Identify which cell holds the provided text, then report its (X, Y) central coordinate. 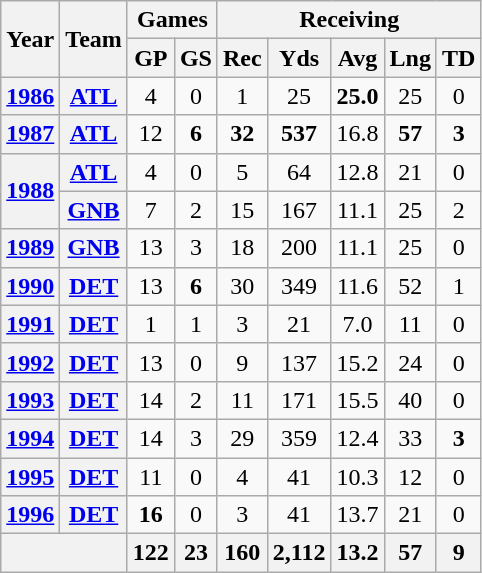
Receiving (348, 20)
122 (150, 553)
1988 (30, 191)
32 (242, 134)
1990 (30, 286)
33 (410, 438)
13.2 (358, 553)
167 (299, 210)
Team (94, 39)
64 (299, 172)
24 (410, 362)
18 (242, 248)
Lng (410, 58)
171 (299, 400)
25.0 (358, 96)
1986 (30, 96)
Avg (358, 58)
23 (196, 553)
1991 (30, 324)
7 (150, 210)
1995 (30, 477)
1987 (30, 134)
10.3 (358, 477)
349 (299, 286)
GS (196, 58)
TD (458, 58)
15.5 (358, 400)
12.4 (358, 438)
1992 (30, 362)
30 (242, 286)
2,112 (299, 553)
Rec (242, 58)
13.7 (358, 515)
Yds (299, 58)
11.6 (358, 286)
1994 (30, 438)
5 (242, 172)
15.2 (358, 362)
1996 (30, 515)
16.8 (358, 134)
7.0 (358, 324)
Games (172, 20)
537 (299, 134)
Year (30, 39)
52 (410, 286)
40 (410, 400)
200 (299, 248)
1989 (30, 248)
GP (150, 58)
137 (299, 362)
16 (150, 515)
12.8 (358, 172)
359 (299, 438)
15 (242, 210)
1993 (30, 400)
29 (242, 438)
160 (242, 553)
